Return (x, y) of the center of cell containing provided text 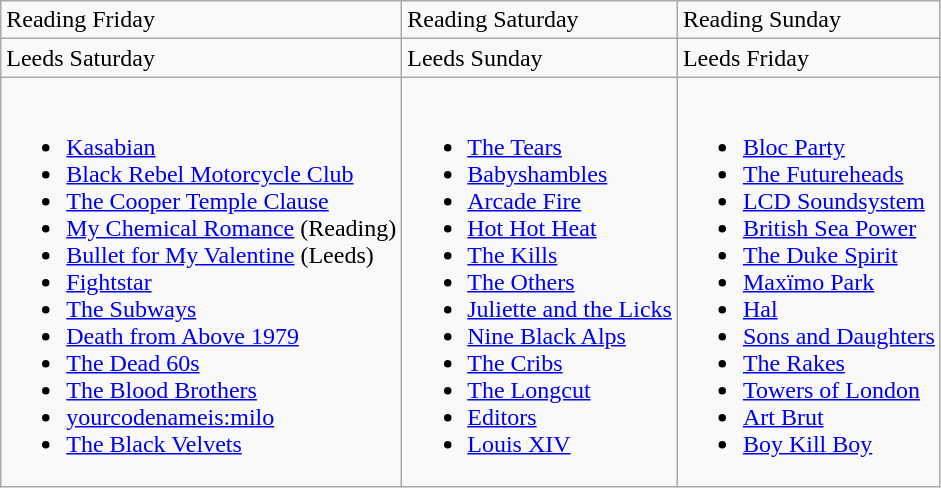
Reading Saturday (540, 20)
Reading Sunday (808, 20)
Leeds Friday (808, 58)
The TearsBabyshamblesArcade FireHot Hot HeatThe KillsThe OthersJuliette and the LicksNine Black AlpsThe CribsThe LongcutEditorsLouis XIV (540, 282)
Reading Friday (202, 20)
Bloc PartyThe FutureheadsLCD SoundsystemBritish Sea PowerThe Duke SpiritMaxïmo ParkHalSons and DaughtersThe RakesTowers of LondonArt BrutBoy Kill Boy (808, 282)
Leeds Sunday (540, 58)
Leeds Saturday (202, 58)
